Find where the given text appears and provide that cell's center as (X, Y) coordinate. 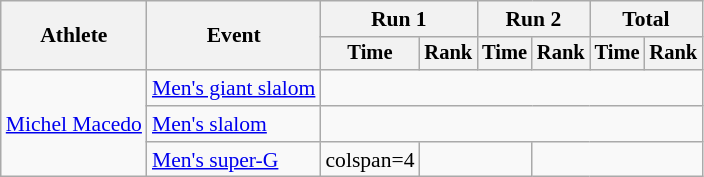
Michel Macedo (74, 124)
Athlete (74, 36)
Men's giant slalom (234, 88)
Run 1 (398, 19)
Run 2 (533, 19)
Event (234, 36)
Men's slalom (234, 124)
Total (646, 19)
